Scan for the cell matching the given text and deliver its [x, y] coordinate at center. 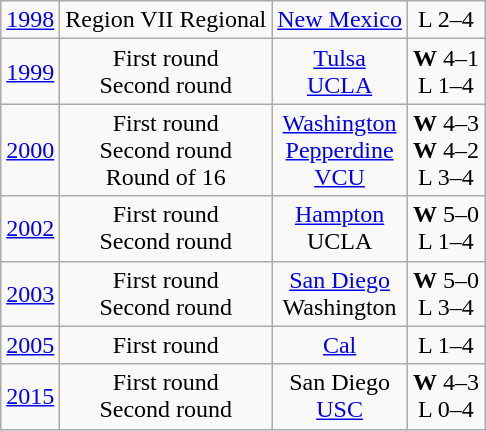
W 4–3L 0–4 [446, 396]
2002 [30, 228]
TulsaUCLA [340, 72]
W 5–0L 1–4 [446, 228]
San DiegoUSC [340, 396]
2015 [30, 396]
San DiegoWashington [340, 294]
W 4–3W 4–2L 3–4 [446, 150]
2003 [30, 294]
First roundSecond roundRound of 16 [166, 150]
1998 [30, 20]
New Mexico [340, 20]
2000 [30, 150]
W 4–1L 1–4 [446, 72]
WashingtonPepperdineVCU [340, 150]
First round [166, 345]
Cal [340, 345]
W 5–0L 3–4 [446, 294]
L 1–4 [446, 345]
2005 [30, 345]
1999 [30, 72]
Region VII Regional [166, 20]
HamptonUCLA [340, 228]
L 2–4 [446, 20]
